Provide the (X, Y) coordinate of the cell's center where the given text is located.  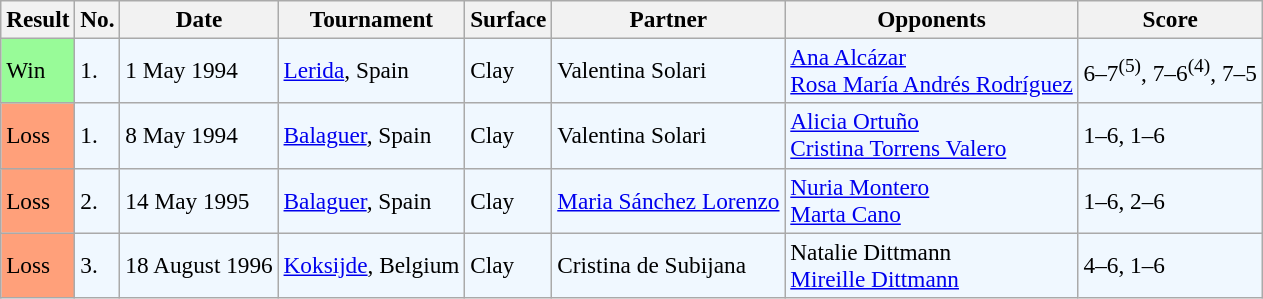
8 May 1994 (199, 136)
No. (98, 19)
Date (199, 19)
18 August 1996 (199, 264)
Tournament (372, 19)
Koksijde, Belgium (372, 264)
1–6, 2–6 (1170, 200)
Ana Alcázar Rosa María Andrés Rodríguez (932, 70)
Alicia Ortuño Cristina Torrens Valero (932, 136)
Surface (508, 19)
6–7(5), 7–6(4), 7–5 (1170, 70)
3. (98, 264)
Win (38, 70)
2. (98, 200)
Lerida, Spain (372, 70)
Cristina de Subijana (668, 264)
14 May 1995 (199, 200)
Opponents (932, 19)
Maria Sánchez Lorenzo (668, 200)
Result (38, 19)
1–6, 1–6 (1170, 136)
4–6, 1–6 (1170, 264)
Nuria Montero Marta Cano (932, 200)
Natalie Dittmann Mireille Dittmann (932, 264)
Score (1170, 19)
1 May 1994 (199, 70)
Partner (668, 19)
